Output the (X, Y) coordinate of the center of the cell containing the given text.  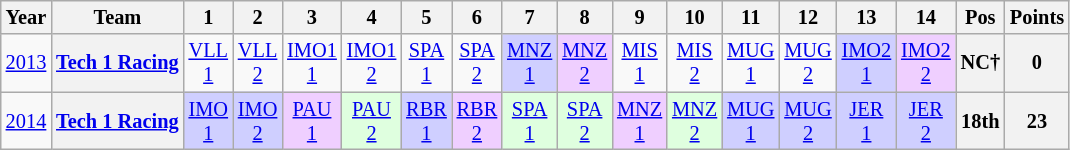
IMO12 (372, 63)
2014 (26, 121)
9 (640, 17)
12 (808, 17)
4 (372, 17)
MIS1 (640, 63)
IMO22 (926, 63)
Pos (980, 17)
IMO11 (312, 63)
PAU1 (312, 121)
JER1 (867, 121)
IMO1 (208, 121)
VLL2 (258, 63)
RBR1 (426, 121)
7 (530, 17)
VLL1 (208, 63)
Points (1037, 17)
NC† (980, 63)
13 (867, 17)
23 (1037, 121)
6 (477, 17)
0 (1037, 63)
14 (926, 17)
3 (312, 17)
PAU2 (372, 121)
MIS2 (694, 63)
18th (980, 121)
Team (117, 17)
RBR2 (477, 121)
IMO2 (258, 121)
11 (750, 17)
2013 (26, 63)
Year (26, 17)
1 (208, 17)
JER2 (926, 121)
10 (694, 17)
IMO21 (867, 63)
8 (584, 17)
5 (426, 17)
2 (258, 17)
